Detect which cell encompasses the target text, then output its [x, y] center coordinate. 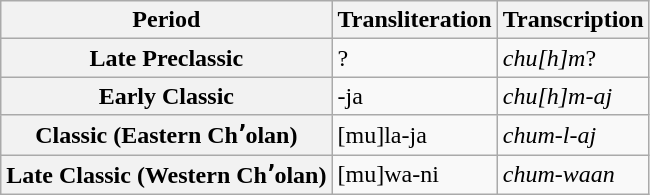
Transcription [573, 20]
-ja [414, 96]
? [414, 58]
Transliteration [414, 20]
Early Classic [166, 96]
[mu]la-ja [414, 135]
chu[h]m-aj [573, 96]
chum-waan [573, 174]
Late Classic (Western Chʼolan) [166, 174]
Late Preclassic [166, 58]
Period [166, 20]
Classic (Eastern Chʼolan) [166, 135]
chum-l-aj [573, 135]
[mu]wa-ni [414, 174]
chu[h]m? [573, 58]
